Pinpoint the cell where the given text exists, returning its [X, Y] midpoint coordinate. 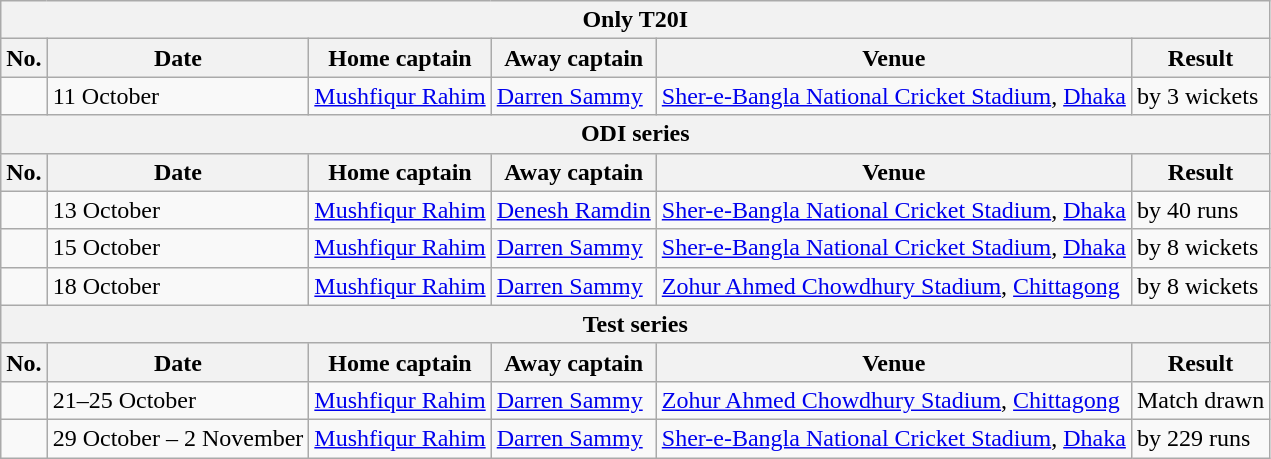
11 October [178, 96]
21–25 October [178, 400]
Test series [636, 324]
Only T20I [636, 20]
15 October [178, 248]
by 3 wickets [1200, 96]
by 229 runs [1200, 438]
18 October [178, 286]
13 October [178, 210]
Denesh Ramdin [574, 210]
Match drawn [1200, 400]
29 October – 2 November [178, 438]
by 40 runs [1200, 210]
ODI series [636, 134]
